From the cell containing the given text, extract its center point as (X, Y) coordinate. 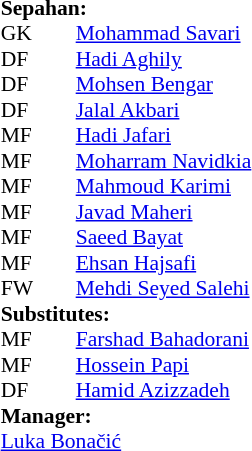
Javad Maheri (164, 212)
FW (20, 289)
Mahmoud Karimi (164, 187)
Substitutes: (126, 314)
Manager: (126, 416)
GK (20, 33)
Saeed Bayat (164, 237)
Mohammad Savari (164, 33)
Hadi Jafari (164, 135)
Jalal Akbari (164, 110)
Hossein Papi (164, 365)
Hadi Aghily (164, 59)
Ehsan Hajsafi (164, 263)
Mohsen Bengar (164, 85)
Moharram Navidkia (164, 161)
Mehdi Seyed Salehi (164, 289)
Hamid Azizzadeh (164, 391)
Farshad Bahadorani (164, 339)
